Capture the cell that displays the provided text and extract its [X, Y] central coordinate. 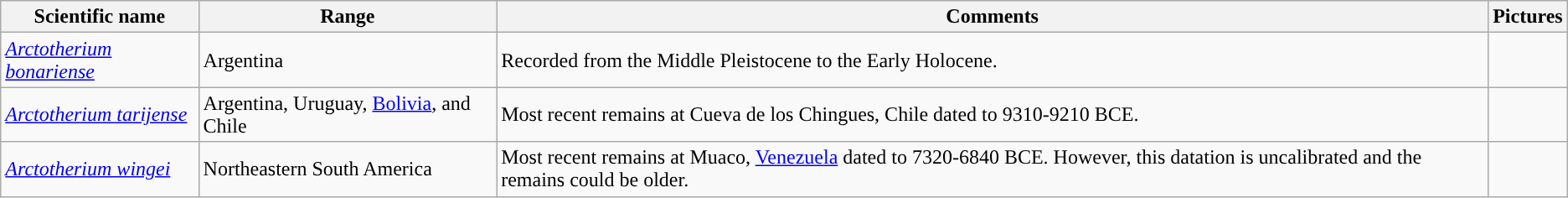
Range [348, 17]
Arctotherium tarijense [100, 114]
Most recent remains at Cueva de los Chingues, Chile dated to 9310-9210 BCE. [993, 114]
Recorded from the Middle Pleistocene to the Early Holocene. [993, 60]
Arctotherium bonariense [100, 60]
Comments [993, 17]
Arctotherium wingei [100, 169]
Argentina [348, 60]
Pictures [1528, 17]
Northeastern South America [348, 169]
Most recent remains at Muaco, Venezuela dated to 7320-6840 BCE. However, this datation is uncalibrated and the remains could be older. [993, 169]
Scientific name [100, 17]
Argentina, Uruguay, Bolivia, and Chile [348, 114]
